Output the [X, Y] coordinate of the center of the cell containing the given text.  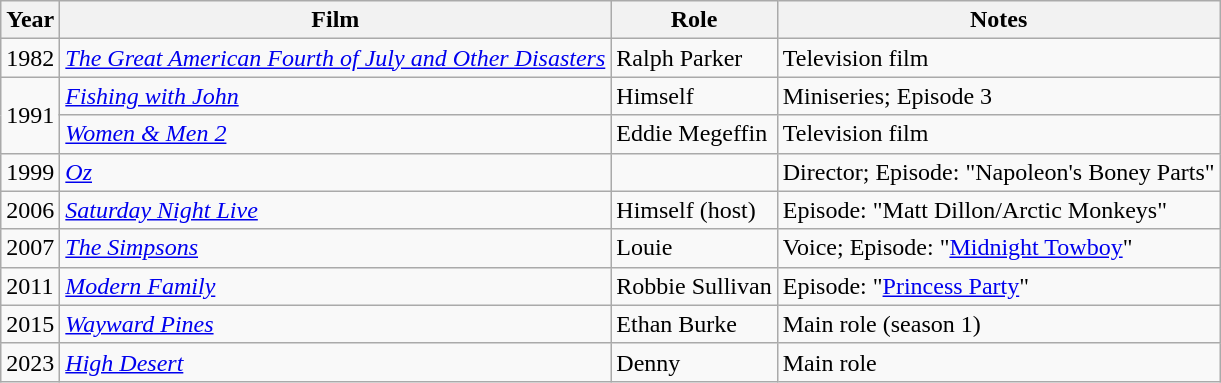
Louie [694, 248]
1982 [30, 58]
Director; Episode: "Napoleon's Boney Parts" [998, 172]
Voice; Episode: "Midnight Towboy" [998, 248]
Miniseries; Episode 3 [998, 96]
Film [336, 20]
Year [30, 20]
Himself [694, 96]
1999 [30, 172]
High Desert [336, 362]
1991 [30, 115]
Ralph Parker [694, 58]
Notes [998, 20]
Main role [998, 362]
Main role (season 1) [998, 324]
Oz [336, 172]
Himself (host) [694, 210]
Modern Family [336, 286]
Saturday Night Live [336, 210]
Fishing with John [336, 96]
2015 [30, 324]
Robbie Sullivan [694, 286]
2006 [30, 210]
The Great American Fourth of July and Other Disasters [336, 58]
Eddie Megeffin [694, 134]
Episode: "Matt Dillon/Arctic Monkeys" [998, 210]
Women & Men 2 [336, 134]
Role [694, 20]
Ethan Burke [694, 324]
2011 [30, 286]
2023 [30, 362]
2007 [30, 248]
Denny [694, 362]
Wayward Pines [336, 324]
The Simpsons [336, 248]
Episode: "Princess Party" [998, 286]
